From the cell containing the given text, extract its center point as (X, Y) coordinate. 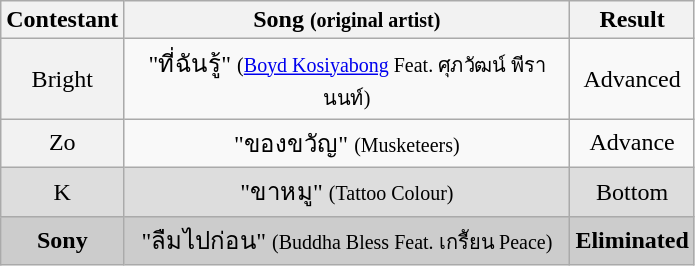
"ขาหมู" (Tattoo Colour) (347, 192)
Result (632, 20)
Sony (62, 240)
"ลืมไปก่อน" (Buddha Bless Feat. เกรีัยน Peace) (347, 240)
K (62, 192)
Contestant (62, 20)
"ของขวัญ" (Musketeers) (347, 144)
Zo (62, 144)
"ที่ฉันรู้" (Boyd Kosiyabong Feat. ศุภวัฒน์ พีรานนท์) (347, 79)
Bottom (632, 192)
Advanced (632, 79)
Advance (632, 144)
Bright (62, 79)
Song (original artist) (347, 20)
Eliminated (632, 240)
